Determine the [x, y] coordinate at the center of the cell enclosing the given text.  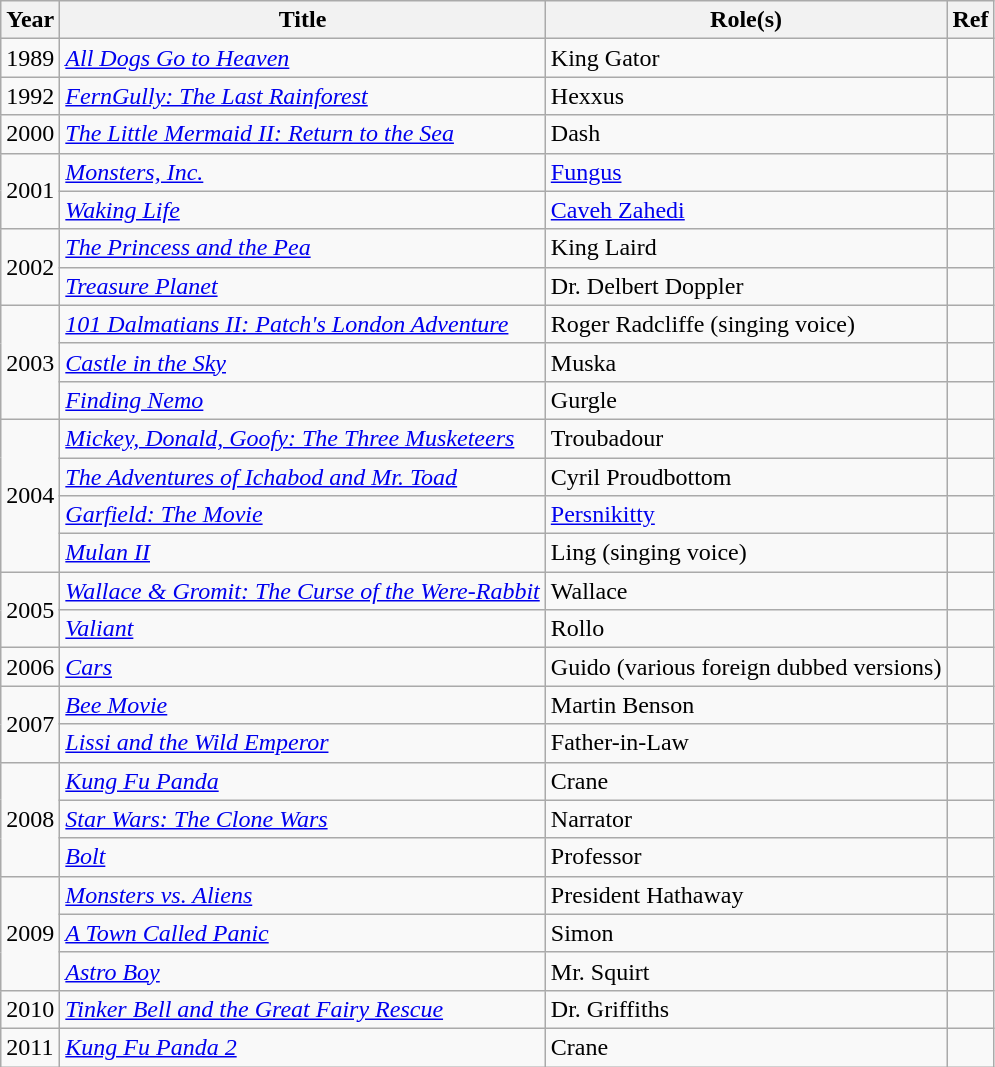
Persnikitty [746, 515]
Wallace & Gromit: The Curse of the Were-Rabbit [302, 591]
2001 [30, 191]
Mulan II [302, 553]
Rollo [746, 629]
Title [302, 20]
Garfield: The Movie [302, 515]
Valiant [302, 629]
Finding Nemo [302, 400]
Simon [746, 933]
2011 [30, 1047]
2009 [30, 933]
President Hathaway [746, 895]
Dash [746, 134]
A Town Called Panic [302, 933]
Bolt [302, 857]
Astro Boy [302, 971]
Dr. Griffiths [746, 1009]
2008 [30, 819]
Wallace [746, 591]
1992 [30, 96]
1989 [30, 58]
Tinker Bell and the Great Fairy Rescue [302, 1009]
All Dogs Go to Heaven [302, 58]
Monsters, Inc. [302, 172]
Lissi and the Wild Emperor [302, 743]
Gurgle [746, 400]
Ref [970, 20]
Mr. Squirt [746, 971]
Role(s) [746, 20]
Cars [302, 667]
Star Wars: The Clone Wars [302, 819]
Waking Life [302, 210]
Father-in-Law [746, 743]
King Laird [746, 248]
The Princess and the Pea [302, 248]
Roger Radcliffe (singing voice) [746, 324]
2000 [30, 134]
Kung Fu Panda [302, 781]
2010 [30, 1009]
2006 [30, 667]
Monsters vs. Aliens [302, 895]
Hexxus [746, 96]
King Gator [746, 58]
2005 [30, 610]
Cyril Proudbottom [746, 477]
Bee Movie [302, 705]
Year [30, 20]
Fungus [746, 172]
Muska [746, 362]
Guido (various foreign dubbed versions) [746, 667]
Caveh Zahedi [746, 210]
Narrator [746, 819]
Mickey, Donald, Goofy: The Three Musketeers [302, 438]
Troubadour [746, 438]
2003 [30, 362]
Professor [746, 857]
2002 [30, 267]
Kung Fu Panda 2 [302, 1047]
Castle in the Sky [302, 362]
The Adventures of Ichabod and Mr. Toad [302, 477]
Martin Benson [746, 705]
The Little Mermaid II: Return to the Sea [302, 134]
Treasure Planet [302, 286]
Dr. Delbert Doppler [746, 286]
2007 [30, 724]
101 Dalmatians II: Patch's London Adventure [302, 324]
2004 [30, 495]
FernGully: The Last Rainforest [302, 96]
Ling (singing voice) [746, 553]
